For the text-containing cell, return its midpoint in (X, Y) coordinate format. 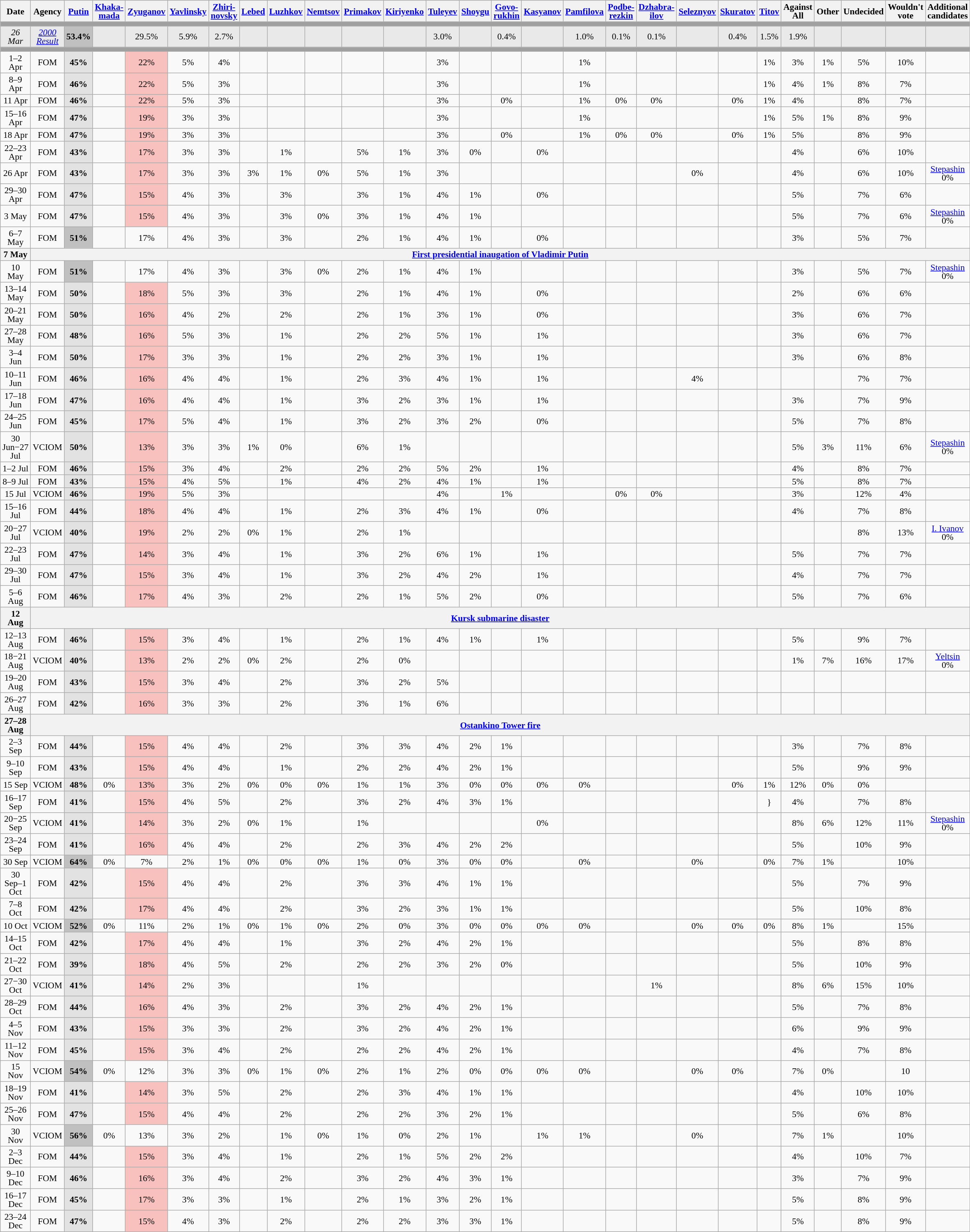
22–23 Jul (16, 554)
10 May (16, 272)
1–2 Apr (16, 62)
Kursk submarine disaster (500, 618)
7 May (16, 254)
Podbe-rezkin (621, 11)
23–24 Dec (16, 1221)
Nemtsov (323, 11)
8–9 Apr (16, 84)
3 May (16, 216)
2000 Result (48, 37)
20−25 Sep (16, 823)
Kasyanov (542, 11)
Agency (48, 11)
Dzhabra-ilov (657, 11)
17–18 Jun (16, 400)
2–3 Dec (16, 1157)
15 Jul (16, 494)
2–3 Sep (16, 746)
15 Nov (16, 1071)
Other (828, 11)
9–10 Dec (16, 1178)
6–7 May (16, 238)
Titov (769, 11)
Shoygu (476, 11)
Seleznyov (697, 11)
3.0% (442, 37)
11–12 Nov (16, 1050)
26 Apr (16, 173)
Putin (79, 11)
5.9% (188, 37)
10 (906, 1071)
53.4% (79, 37)
Primakov (363, 11)
Zyuganov (147, 11)
Wouldn't vote (906, 11)
First presidential inaugation of Vladimir Putin (500, 254)
18−21 Aug (16, 661)
1.0% (584, 37)
20–21 May (16, 314)
19–20 Aug (16, 682)
18 Apr (16, 135)
30 Sep (16, 862)
29–30 Jul (16, 575)
12 Aug (16, 618)
Date (16, 11)
26 Mar (16, 37)
30 Nov (16, 1135)
64% (79, 862)
1.9% (798, 37)
25–26 Nov (16, 1114)
21–22 Oct (16, 964)
24–25 Jun (16, 421)
Kiriyenko (405, 11)
16–17 Sep (16, 802)
10 Oct (16, 926)
27−30 Oct (16, 985)
10–11 Jun (16, 379)
Yeltsin0% (947, 661)
Skuratov (737, 11)
15–16 Jul (16, 511)
12–13 Aug (16, 639)
Additional candidates (947, 11)
29.5% (147, 37)
5–6 Aug (16, 597)
Pamfilova (584, 11)
Undecided (863, 11)
30 Jun−27 Jul (16, 447)
3–4 Jun (16, 357)
27–28 Aug (16, 725)
Khaka-mada (109, 11)
56% (79, 1135)
I. Ivanov0% (947, 533)
52% (79, 926)
15–16 Apr (16, 118)
4–5 Nov (16, 1029)
26–27 Aug (16, 704)
13–14 May (16, 293)
54% (79, 1071)
27–28 May (16, 336)
Yavlinsky (188, 11)
15 Sep (16, 784)
Luzhkov (286, 11)
Govo-rukhin (507, 11)
23–24 Sep (16, 845)
18–19 Nov (16, 1093)
29–30 Apr (16, 195)
16–17 Dec (16, 1200)
1.5% (769, 37)
11 Apr (16, 101)
Tuleyev (442, 11)
8–9 Jul (16, 481)
1–2 Jul (16, 469)
} (769, 802)
Ostankino Tower fire (500, 725)
22–23 Apr (16, 152)
20−27 Jul (16, 533)
39% (79, 964)
14–15 Oct (16, 943)
Zhiri-novsky (224, 11)
9–10 Sep (16, 768)
7–8 Oct (16, 909)
30 Sep–1 Oct (16, 883)
Lebed (253, 11)
2.7% (224, 37)
Against All (798, 11)
28–29 Oct (16, 1007)
